Locate the cell with the specified text and output its [x, y] center coordinate. 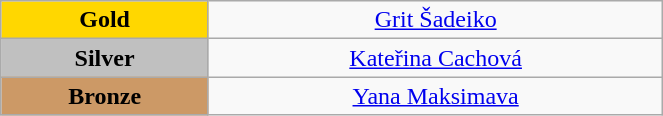
Grit Šadeiko [435, 20]
Yana Maksimava [435, 96]
Kateřina Cachová [435, 58]
Bronze [105, 96]
Gold [105, 20]
Silver [105, 58]
